Identify which cell holds the provided text, then report its (x, y) central coordinate. 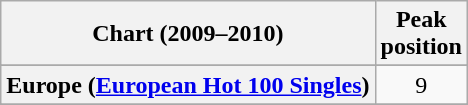
Europe (European Hot 100 Singles) (188, 85)
Chart (2009–2010) (188, 34)
9 (421, 85)
Peakposition (421, 34)
